Pinpoint the cell where the given text exists, returning its (X, Y) midpoint coordinate. 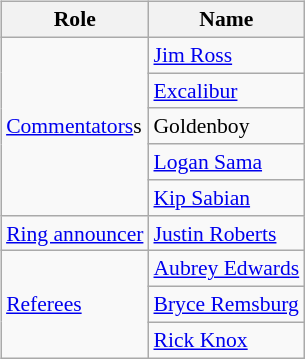
Bryce Remsburg (226, 305)
Logan Sama (226, 162)
Role (74, 20)
Jim Ross (226, 55)
Name (226, 20)
Kip Sabian (226, 198)
Excalibur (226, 91)
Referees (74, 304)
Justin Roberts (226, 233)
Goldenboy (226, 126)
Commentatorss (74, 126)
Aubrey Edwards (226, 269)
Ring announcer (74, 233)
Rick Knox (226, 340)
